Locate the cell with the specified text and output its (X, Y) center coordinate. 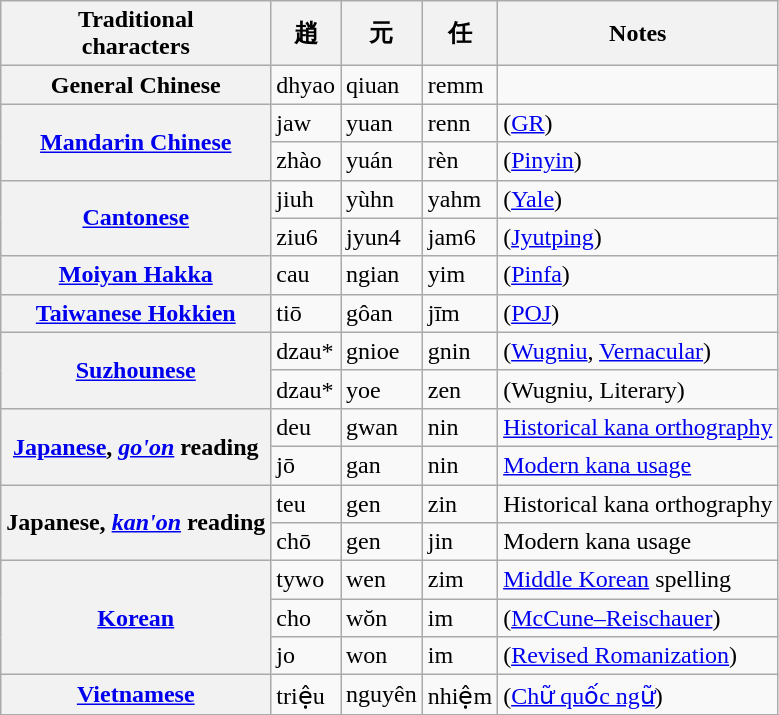
gôan (381, 313)
cho (306, 618)
yim (460, 275)
cau (306, 275)
(Yale) (638, 199)
chō (306, 542)
(Wugniu, Literary) (638, 389)
(Wugniu, Vernacular) (638, 351)
wŏn (381, 618)
jīm (460, 313)
jiuh (306, 199)
renn (460, 123)
jō (306, 465)
ziu6 (306, 237)
gnioe (381, 351)
won (381, 656)
(Pinyin) (638, 161)
(McCune–Reischauer) (638, 618)
tywo (306, 580)
趙 (306, 34)
Taiwanese Hokkien (136, 313)
wen (381, 580)
jam6 (460, 237)
dhyao (306, 85)
Korean (136, 618)
ngian (381, 275)
元 (381, 34)
nguyên (381, 695)
gan (381, 465)
gwan (381, 427)
(POJ) (638, 313)
General Chinese (136, 85)
jyun4 (381, 237)
zin (460, 503)
(Pinfa) (638, 275)
(GR) (638, 123)
(Jyutping) (638, 237)
yùhn (381, 199)
(Chữ quốc ngữ) (638, 695)
Moiyan Hakka (136, 275)
zhào (306, 161)
zen (460, 389)
qiuan (381, 85)
jaw (306, 123)
remm (460, 85)
Notes (638, 34)
deu (306, 427)
gnin (460, 351)
nhiệm (460, 695)
tiō (306, 313)
jo (306, 656)
Japanese, kan'on reading (136, 522)
rèn (460, 161)
zim (460, 580)
(Revised Romanization) (638, 656)
yuan (381, 123)
任 (460, 34)
jin (460, 542)
teu (306, 503)
Vietnamese (136, 695)
Traditionalcharacters (136, 34)
Mandarin Chinese (136, 142)
Cantonese (136, 218)
Japanese, go'on reading (136, 446)
yoe (381, 389)
Middle Korean spelling (638, 580)
triệu (306, 695)
yahm (460, 199)
Suzhounese (136, 370)
yuán (381, 161)
